Pinpoint the cell where the given text exists, returning its (x, y) midpoint coordinate. 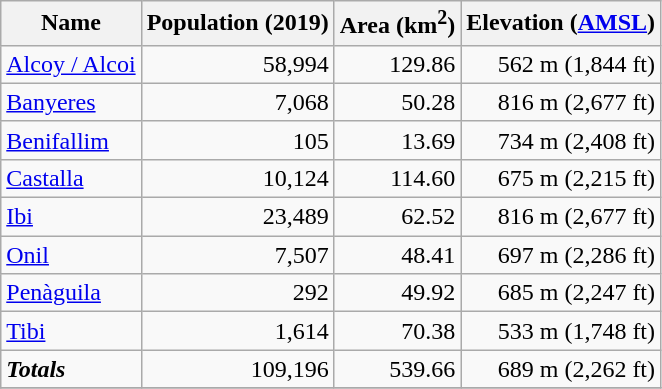
533 m (1,748 ft) (561, 331)
Penàguila (71, 293)
539.66 (398, 369)
62.52 (398, 217)
Banyeres (71, 102)
58,994 (238, 64)
105 (238, 140)
109,196 (238, 369)
Onil (71, 255)
10,124 (238, 178)
Totals (71, 369)
292 (238, 293)
734 m (2,408 ft) (561, 140)
Alcoy / Alcoi (71, 64)
49.92 (398, 293)
23,489 (238, 217)
Name (71, 24)
Benifallim (71, 140)
Tibi (71, 331)
Castalla (71, 178)
685 m (2,247 ft) (561, 293)
675 m (2,215 ft) (561, 178)
1,614 (238, 331)
697 m (2,286 ft) (561, 255)
7,068 (238, 102)
129.86 (398, 64)
7,507 (238, 255)
Elevation (AMSL) (561, 24)
70.38 (398, 331)
562 m (1,844 ft) (561, 64)
689 m (2,262 ft) (561, 369)
13.69 (398, 140)
48.41 (398, 255)
Area (km2) (398, 24)
114.60 (398, 178)
50.28 (398, 102)
Population (2019) (238, 24)
Ibi (71, 217)
